Detect which cell encompasses the target text, then output its [x, y] center coordinate. 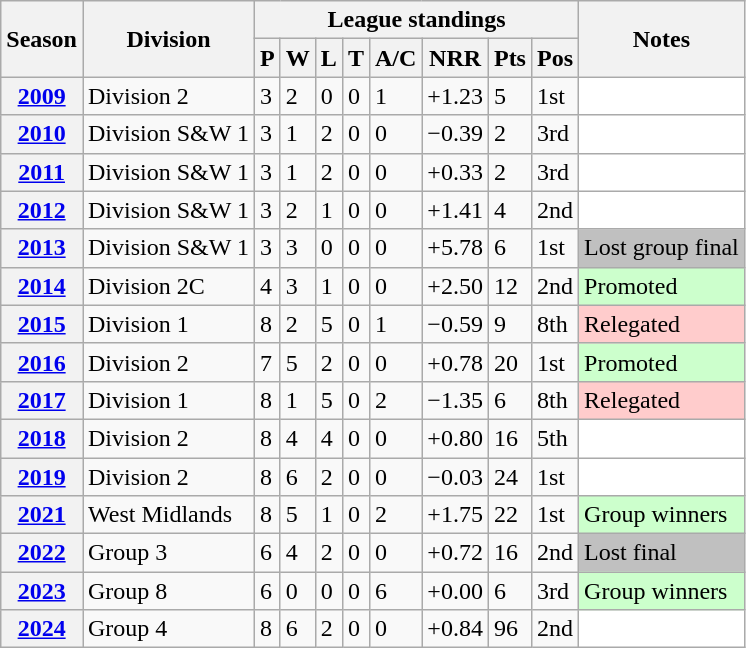
+1.23 [456, 96]
24 [510, 477]
12 [510, 286]
+0.00 [456, 591]
2009 [42, 96]
2017 [42, 400]
Group 3 [168, 553]
Lost group final [662, 248]
2024 [42, 629]
+0.80 [456, 438]
−0.59 [456, 324]
2019 [42, 477]
+0.72 [456, 553]
NRR [456, 58]
+0.84 [456, 629]
2013 [42, 248]
−1.35 [456, 400]
2015 [42, 324]
96 [510, 629]
−0.39 [456, 134]
7 [267, 362]
2022 [42, 553]
−0.03 [456, 477]
Pts [510, 58]
2016 [42, 362]
22 [510, 515]
League standings [416, 20]
+0.78 [456, 362]
2012 [42, 210]
+1.75 [456, 515]
Group 8 [168, 591]
2014 [42, 286]
P [267, 58]
Pos [554, 58]
5th [554, 438]
9 [510, 324]
T [356, 58]
Lost final [662, 553]
2011 [42, 172]
Notes [662, 39]
L [328, 58]
2018 [42, 438]
2023 [42, 591]
W [298, 58]
2010 [42, 134]
Group 4 [168, 629]
+5.78 [456, 248]
West Midlands [168, 515]
+2.50 [456, 286]
A/C [395, 58]
+1.41 [456, 210]
20 [510, 362]
Division [168, 39]
Season [42, 39]
2021 [42, 515]
Division 2C [168, 286]
+0.33 [456, 172]
